Determine the [X, Y] coordinate at the center of the cell enclosing the given text.  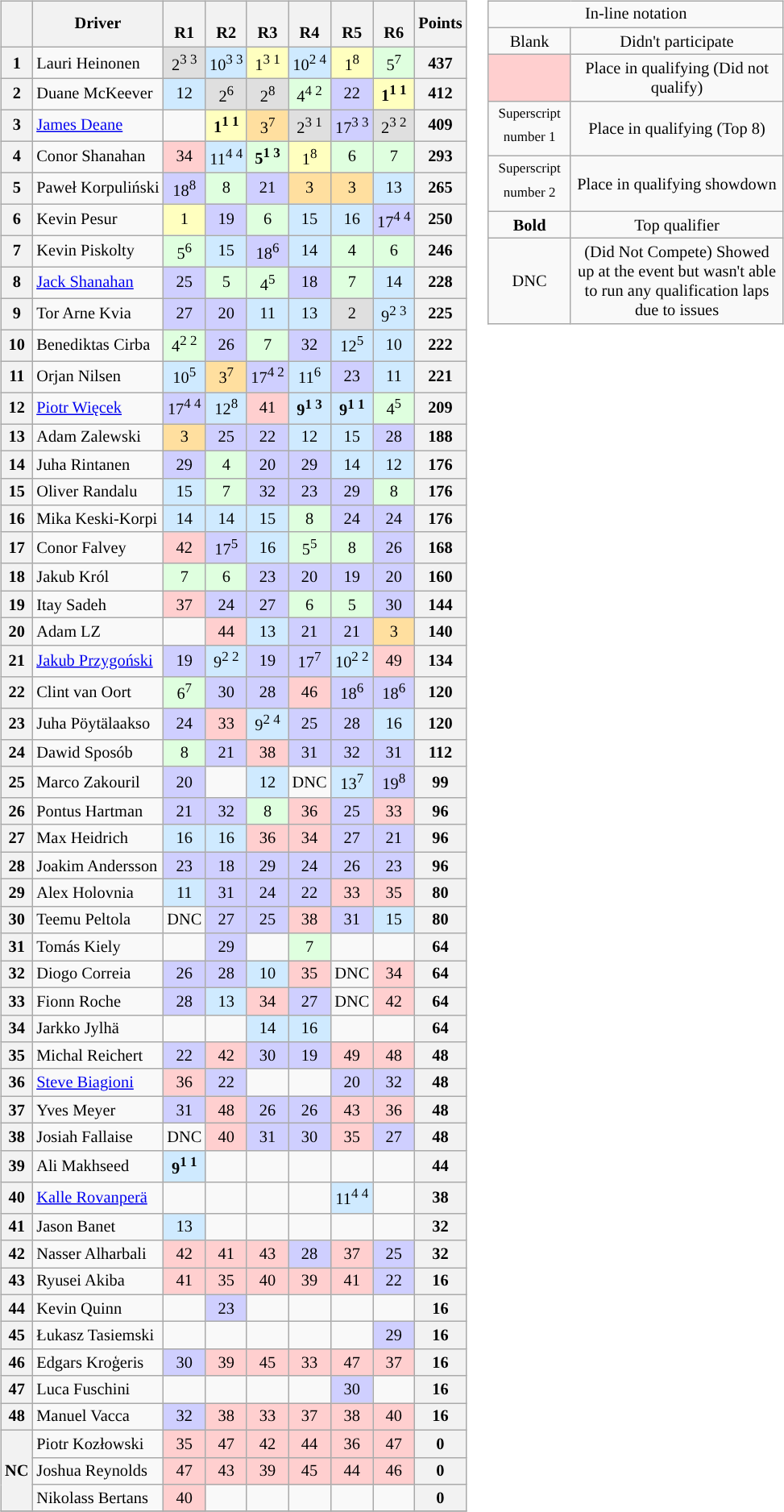
Jakub Przygoński [97, 661]
Teemu Peltola [97, 920]
Points [440, 24]
92 4 [268, 724]
Alex Holovnia [97, 893]
Orjan Nilsen [97, 377]
175 [226, 548]
Jarkko Jylhä [97, 1028]
102 2 [351, 661]
Piotr Więcek [97, 408]
137 [351, 782]
174 2 [268, 377]
Max Heidrich [97, 838]
23 1 [309, 126]
Superscript number 2 [529, 184]
Driver [97, 24]
R1 [184, 24]
Jason Banet [97, 1227]
57 [393, 63]
Lauri Heinonen [97, 63]
116 [309, 377]
246 [440, 251]
Benediktas Cirba [97, 345]
99 [440, 782]
209 [440, 408]
Blank [529, 41]
Jakub Król [97, 577]
56 [184, 251]
198 [393, 782]
R3 [268, 24]
Conor Falvey [97, 548]
Luca Fuschini [97, 1389]
51 3 [268, 156]
R5 [351, 24]
Clint van Oort [97, 692]
437 [440, 63]
Steve Biagioni [97, 1082]
Duane McKeever [97, 93]
Didn't participate [677, 41]
92 2 [226, 661]
Place in qualifying showdown [677, 184]
250 [440, 219]
Place in qualifying (Top 8) [677, 129]
412 [440, 93]
Josiah Fallaise [97, 1137]
177 [309, 661]
265 [440, 189]
92 3 [393, 314]
293 [440, 156]
112 [440, 753]
Joakim Andersson [97, 866]
Yves Meyer [97, 1110]
160 [440, 577]
R4 [309, 24]
Tomás Kiely [97, 947]
222 [440, 345]
Ali Makhseed [97, 1165]
67 [184, 692]
Dawid Sposób [97, 753]
Nasser Alharbali [97, 1254]
134 [440, 661]
409 [440, 126]
44 2 [309, 93]
228 [440, 282]
(Did Not Compete) Showed up at the event but wasn't able to run any qualification laps due to issues [677, 281]
Nikolass Bertans [97, 1498]
Top qualifier [677, 225]
173 3 [351, 126]
Adam LZ [97, 632]
Marco Zakouril [97, 782]
13 1 [268, 63]
128 [226, 408]
James Deane [97, 126]
23 2 [393, 126]
144 [440, 604]
17 [16, 548]
91 3 [309, 408]
Superscript number 1 [529, 129]
125 [351, 345]
Conor Shanahan [97, 156]
Adam Zalewski [97, 438]
Juha Pöytälaakso [97, 724]
105 [184, 377]
Michal Reichert [97, 1056]
Manuel Vacca [97, 1417]
221 [440, 377]
In-line notation [636, 15]
Edgars Kroģeris [97, 1362]
Juha Rintanen [97, 464]
Tor Arne Kvia [97, 314]
Piotr Kozłowski [97, 1443]
Jack Shanahan [97, 282]
103 3 [226, 63]
Bold [529, 225]
Fionn Roche [97, 1001]
Joshua Reynolds [97, 1471]
102 4 [309, 63]
Itay Sadeh [97, 604]
Kevin Pesur [97, 219]
42 2 [184, 345]
225 [440, 314]
NC [16, 1470]
Ryusei Akiba [97, 1281]
Oliver Randalu [97, 492]
168 [440, 548]
9 [16, 314]
23 3 [184, 63]
R6 [393, 24]
Place in qualifying (Did not qualify) [677, 78]
Mika Keski-Korpi [97, 519]
Paweł Korpuliński [97, 189]
R2 [226, 24]
Diogo Correia [97, 974]
55 [309, 548]
Kalle Rovanperä [97, 1198]
140 [440, 632]
Łukasz Tasiemski [97, 1335]
Kevin Quinn [97, 1308]
Pontus Hartman [97, 812]
Kevin Piskolty [97, 251]
